Locate the cell with the specified text and output its (X, Y) center coordinate. 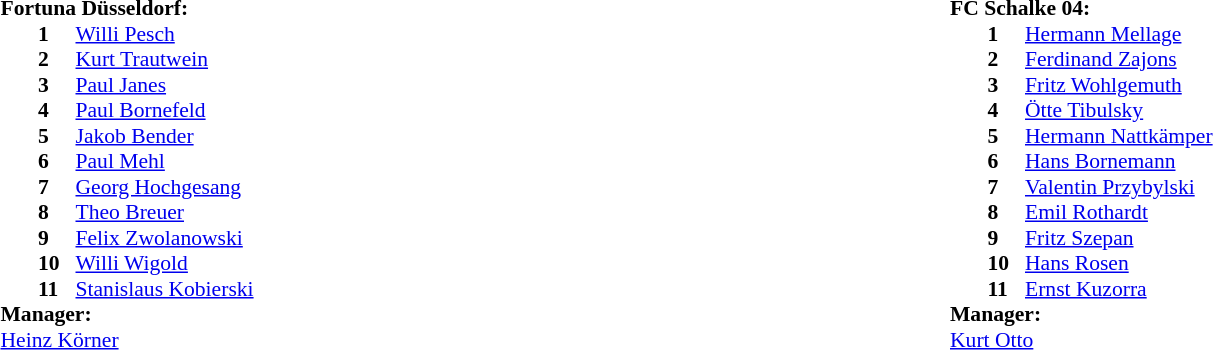
Willi Pesch (165, 34)
Kurt Trautwein (165, 59)
Hermann Mellage (1119, 34)
Paul Mehl (165, 161)
Ötte Tibulsky (1119, 111)
Jakob Bender (165, 136)
Paul Janes (165, 85)
Paul Bornefeld (165, 111)
Fritz Wohlgemuth (1119, 85)
Georg Hochgesang (165, 187)
Ernst Kuzorra (1119, 289)
Valentin Przybylski (1119, 187)
Felix Zwolanowski (165, 238)
Stanislaus Kobierski (165, 289)
Hans Bornemann (1119, 161)
Hermann Nattkämper (1119, 136)
Fritz Szepan (1119, 238)
Willi Wigold (165, 263)
Hans Rosen (1119, 263)
Ferdinand Zajons (1119, 59)
Emil Rothardt (1119, 213)
Theo Breuer (165, 213)
